Capture the cell that displays the provided text and extract its [X, Y] central coordinate. 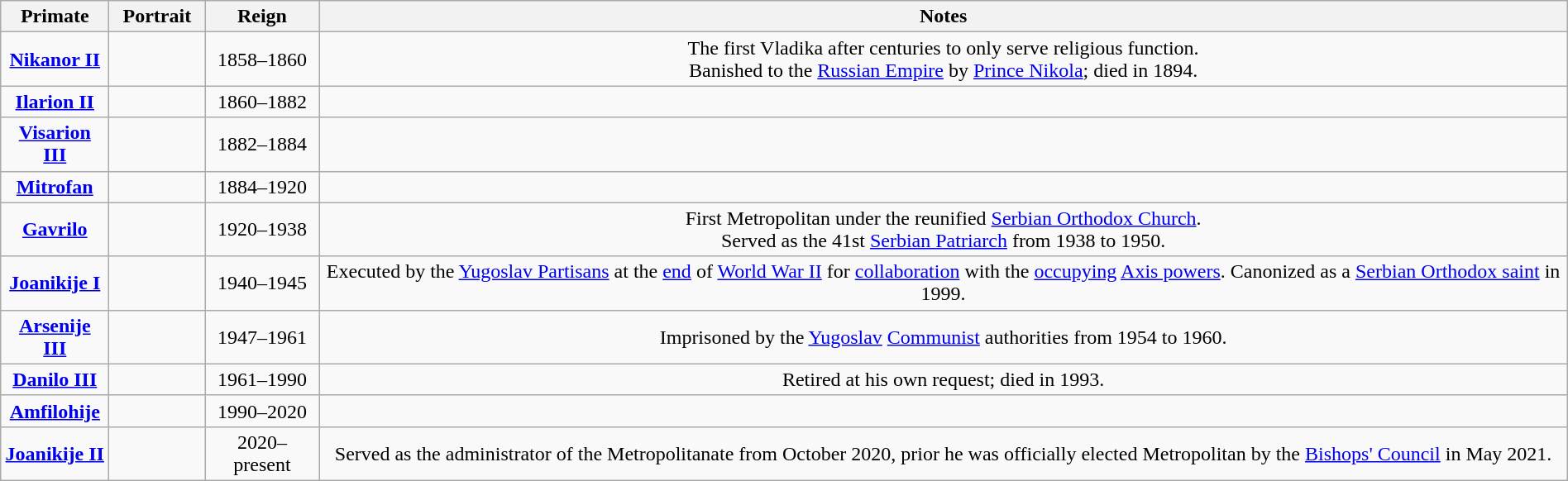
Arsenije III [55, 337]
Joanikije I [55, 283]
The first Vladika after centuries to only serve religious function.Banished to the Russian Empire by Prince Nikola; died in 1894. [943, 60]
Gavrilo [55, 230]
Notes [943, 17]
1860–1882 [262, 102]
Joanikije II [55, 453]
1882–1884 [262, 144]
1920–1938 [262, 230]
1961–1990 [262, 379]
1884–1920 [262, 187]
1947–1961 [262, 337]
Retired at his own request; died in 1993. [943, 379]
Reign [262, 17]
Primate [55, 17]
Ilarion II [55, 102]
1990–2020 [262, 411]
Visarion III [55, 144]
1858–1860 [262, 60]
Danilo III [55, 379]
Imprisoned by the Yugoslav Communist authorities from 1954 to 1960. [943, 337]
Portrait [157, 17]
2020–present [262, 453]
Mitrofan [55, 187]
1940–1945 [262, 283]
Nikanor II [55, 60]
Amfilohije [55, 411]
First Metropolitan under the reunified Serbian Orthodox Church.Served as the 41st Serbian Patriarch from 1938 to 1950. [943, 230]
